Output the (x, y) coordinate of the center of the cell containing the given text.  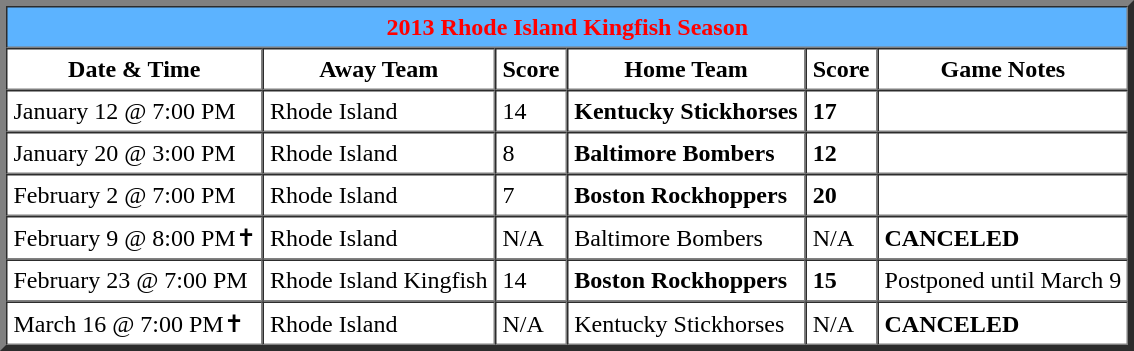
12 (841, 153)
15 (841, 281)
20 (841, 195)
February 2 @ 7:00 PM (134, 195)
Rhode Island Kingfish (379, 281)
February 9 @ 8:00 PM✝ (134, 238)
17 (841, 111)
7 (531, 195)
January 12 @ 7:00 PM (134, 111)
January 20 @ 3:00 PM (134, 153)
Game Notes (1003, 69)
Home Team (686, 69)
Postponed until March 9 (1003, 281)
February 23 @ 7:00 PM (134, 281)
Date & Time (134, 69)
2013 Rhode Island Kingfish Season (568, 27)
March 16 @ 7:00 PM✝ (134, 324)
Away Team (379, 69)
8 (531, 153)
